Return (x, y) of the center of cell containing provided text 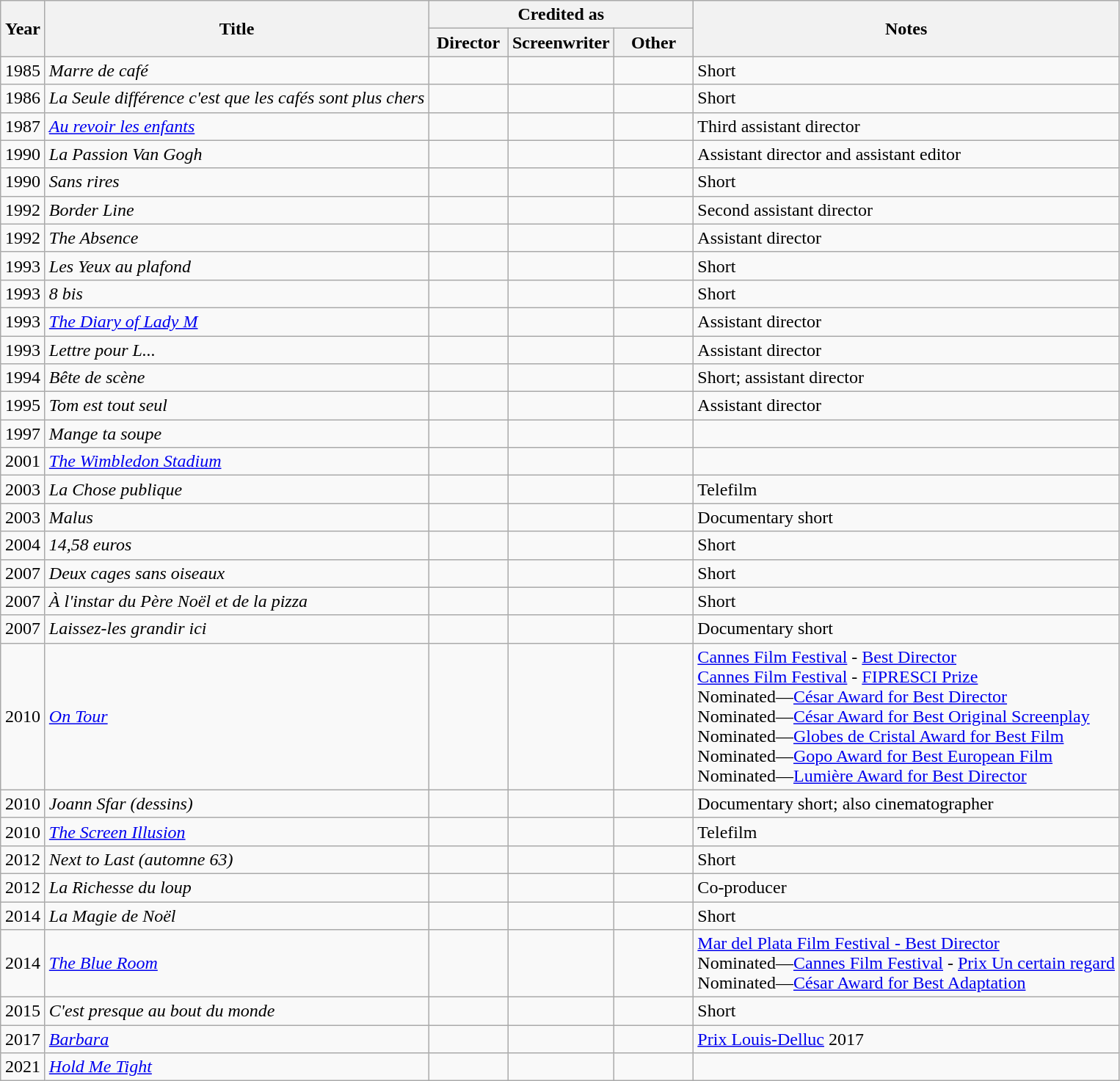
Border Line (236, 210)
The Wimbledon Stadium (236, 462)
2017 (23, 1039)
14,58 euros (236, 545)
Hold Me Tight (236, 1067)
La Richesse du loup (236, 887)
La Passion Van Gogh (236, 154)
2001 (23, 462)
2004 (23, 545)
1986 (23, 98)
The Diary of Lady M (236, 321)
Deux cages sans oiseaux (236, 573)
Mange ta soupe (236, 434)
1987 (23, 126)
Year (23, 29)
Prix Louis-Delluc 2017 (906, 1039)
The Absence (236, 238)
Lettre pour L... (236, 350)
Short; assistant director (906, 378)
1995 (23, 406)
Credited as (561, 15)
Third assistant director (906, 126)
Other (653, 43)
Documentary short; also cinematographer (906, 804)
1985 (23, 70)
La Chose publique (236, 489)
On Tour (236, 716)
La Seule différence c'est que les cafés sont plus chers (236, 98)
Screenwriter (561, 43)
Second assistant director (906, 210)
8 bis (236, 294)
La Magie de Noël (236, 915)
Au revoir les enfants (236, 126)
Les Yeux au plafond (236, 266)
Assistant director and assistant editor (906, 154)
The Screen Illusion (236, 831)
Director (468, 43)
Co-producer (906, 887)
Malus (236, 517)
Joann Sfar (dessins) (236, 804)
2015 (23, 1011)
2021 (23, 1067)
Barbara (236, 1039)
Title (236, 29)
Tom est tout seul (236, 406)
Laissez-les grandir ici (236, 629)
C'est presque au bout du monde (236, 1011)
Sans rires (236, 182)
The Blue Room (236, 964)
Marre de café (236, 70)
Bête de scène (236, 378)
1997 (23, 434)
Mar del Plata Film Festival - Best DirectorNominated—Cannes Film Festival - Prix Un certain regardNominated—César Award for Best Adaptation (906, 964)
À l'instar du Père Noël et de la pizza (236, 601)
Next to Last (automne 63) (236, 859)
1994 (23, 378)
Notes (906, 29)
